Pinpoint the cell where the given text exists, returning its (X, Y) midpoint coordinate. 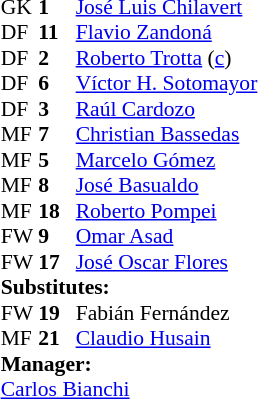
Claudio Husain (167, 339)
Marcelo Gómez (167, 160)
6 (57, 83)
Manager: (130, 364)
8 (57, 185)
José Oscar Flores (167, 262)
Omar Asad (167, 237)
11 (57, 33)
José Basualdo (167, 185)
Roberto Trotta (c) (167, 58)
7 (57, 135)
Víctor H. Sotomayor (167, 83)
17 (57, 262)
Roberto Pompei (167, 211)
3 (57, 109)
18 (57, 211)
2 (57, 58)
Christian Bassedas (167, 135)
21 (57, 339)
19 (57, 313)
Raúl Cardozo (167, 109)
9 (57, 237)
Fabián Fernández (167, 313)
5 (57, 160)
Substitutes: (130, 287)
Flavio Zandoná (167, 33)
